Output the (X, Y) coordinate of the center of the cell containing the given text.  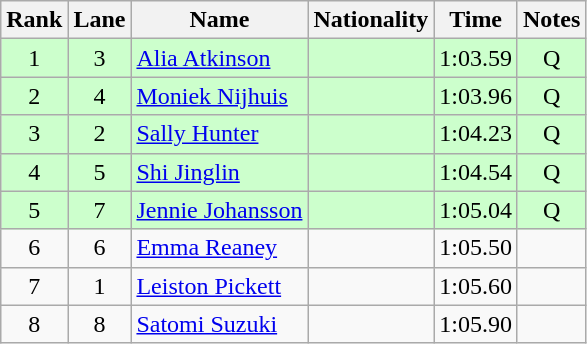
Satomi Suzuki (220, 324)
Sally Hunter (220, 134)
1:05.60 (476, 286)
Notes (551, 20)
Name (220, 20)
Lane (100, 20)
Rank (34, 20)
1:05.90 (476, 324)
Leiston Pickett (220, 286)
Moniek Nijhuis (220, 96)
Nationality (371, 20)
1:03.59 (476, 58)
Alia Atkinson (220, 58)
Emma Reaney (220, 248)
Time (476, 20)
Shi Jinglin (220, 172)
1:04.23 (476, 134)
1:05.04 (476, 210)
1:05.50 (476, 248)
1:04.54 (476, 172)
Jennie Johansson (220, 210)
1:03.96 (476, 96)
